Extract the (x, y) coordinate from the center of the cell holding the provided text.  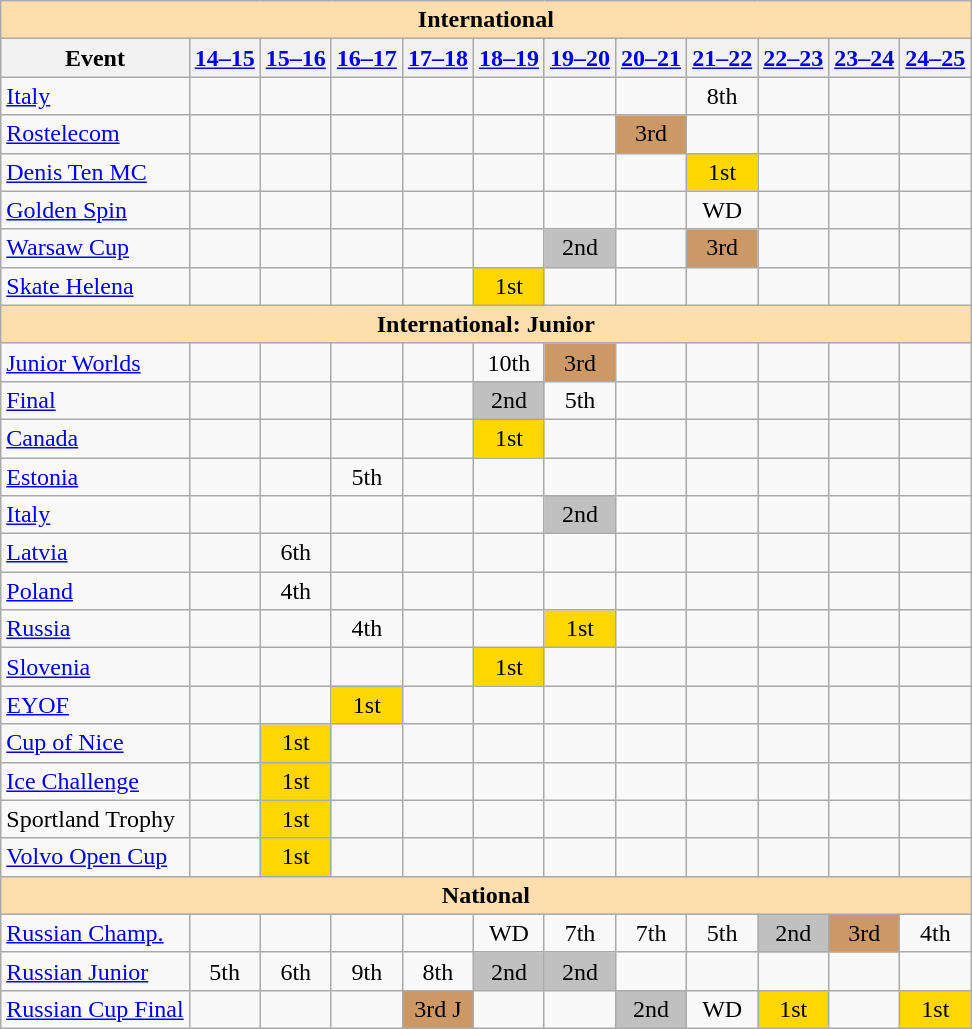
Ice Challenge (95, 781)
National (486, 895)
22–23 (794, 58)
Russian Junior (95, 971)
9th (366, 971)
Slovenia (95, 667)
Sportland Trophy (95, 819)
International: Junior (486, 324)
Rostelecom (95, 134)
Final (95, 400)
Russian Cup Final (95, 1009)
21–22 (722, 58)
14–15 (224, 58)
17–18 (438, 58)
Warsaw Cup (95, 248)
International (486, 20)
Cup of Nice (95, 743)
24–25 (936, 58)
10th (508, 362)
Event (95, 58)
Canada (95, 438)
18–19 (508, 58)
23–24 (864, 58)
Golden Spin (95, 210)
EYOF (95, 705)
20–21 (652, 58)
Estonia (95, 477)
Volvo Open Cup (95, 857)
Skate Helena (95, 286)
Poland (95, 591)
Russia (95, 629)
Latvia (95, 553)
Denis Ten MC (95, 172)
15–16 (296, 58)
16–17 (366, 58)
Russian Champ. (95, 933)
Junior Worlds (95, 362)
3rd J (438, 1009)
19–20 (580, 58)
